Locate the cell with the specified text and output its (X, Y) center coordinate. 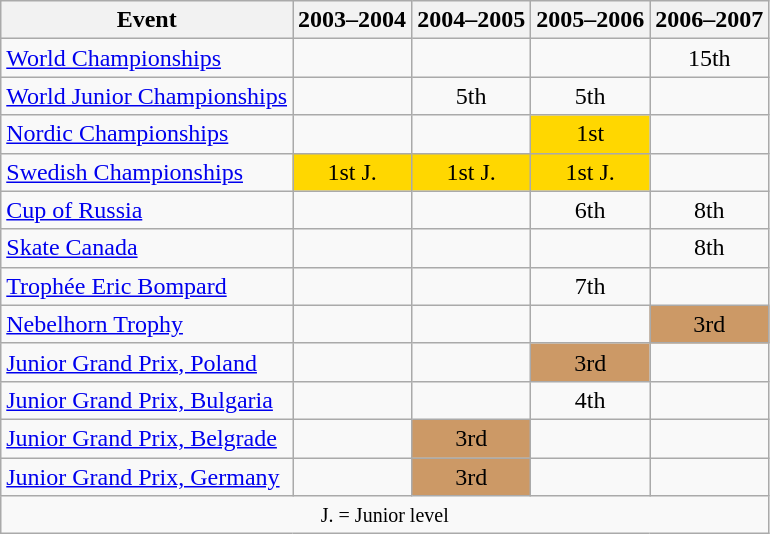
2003–2004 (352, 20)
Skate Canada (147, 248)
7th (590, 286)
Junior Grand Prix, Bulgaria (147, 400)
2006–2007 (710, 20)
2004–2005 (472, 20)
1st (590, 134)
Cup of Russia (147, 210)
6th (590, 210)
Junior Grand Prix, Germany (147, 477)
World Championships (147, 58)
J. = Junior level (385, 515)
4th (590, 400)
Event (147, 20)
15th (710, 58)
Junior Grand Prix, Belgrade (147, 438)
Trophée Eric Bompard (147, 286)
Nordic Championships (147, 134)
2005–2006 (590, 20)
Swedish Championships (147, 172)
World Junior Championships (147, 96)
Nebelhorn Trophy (147, 324)
Junior Grand Prix, Poland (147, 362)
